Detect which cell encompasses the target text, then output its [X, Y] center coordinate. 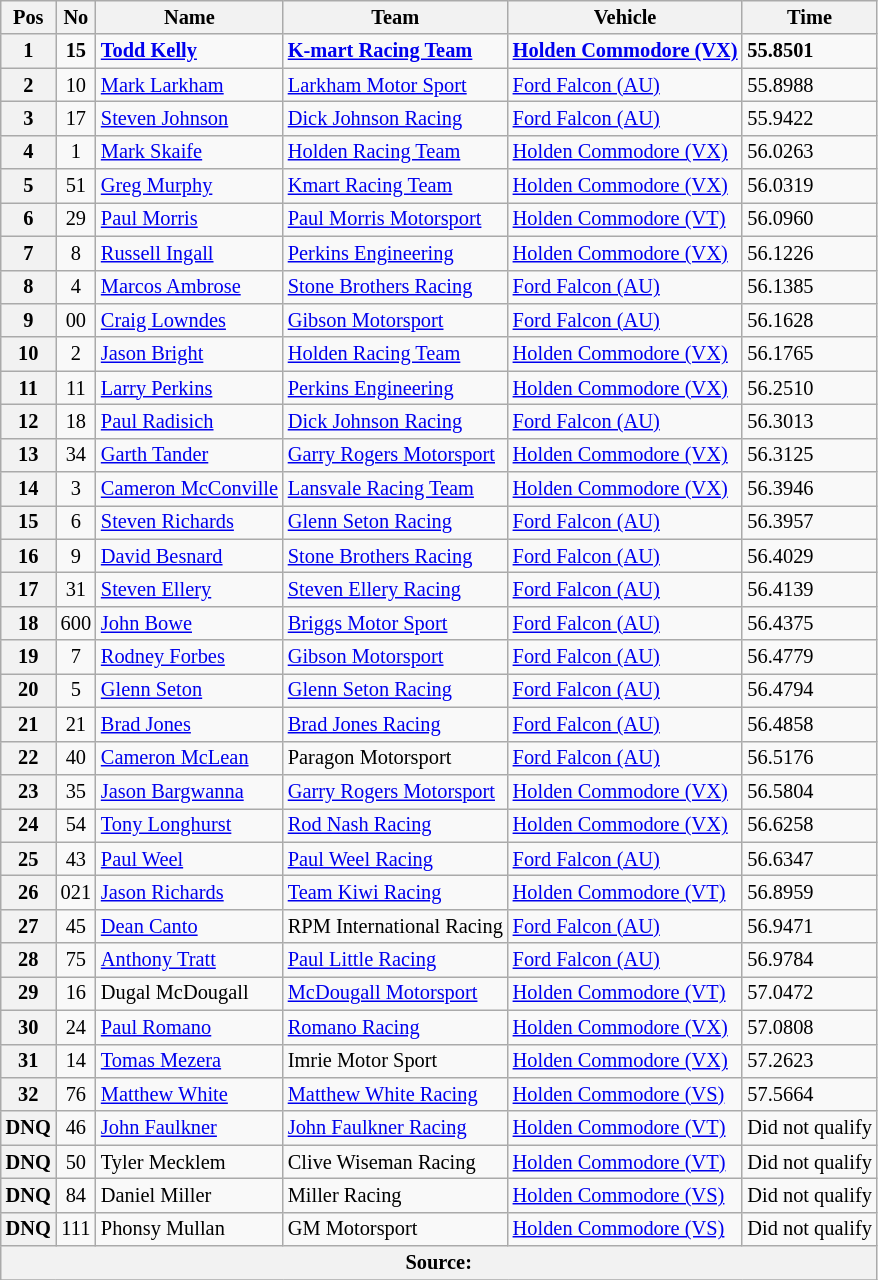
Jason Bargwanna [190, 791]
Kmart Racing Team [396, 186]
35 [76, 791]
56.1628 [809, 320]
56.4858 [809, 724]
Dugal McDougall [190, 993]
56.4139 [809, 589]
56.9784 [809, 960]
Paul Morris [190, 219]
51 [76, 186]
Mark Larkham [190, 85]
32 [28, 1094]
Phonsy Mullan [190, 1229]
55.9422 [809, 118]
56.3013 [809, 421]
111 [76, 1229]
25 [28, 859]
Rod Nash Racing [396, 825]
GM Motorsport [396, 1229]
Larkham Motor Sport [396, 85]
23 [28, 791]
Tony Longhurst [190, 825]
Imrie Motor Sport [396, 1061]
30 [28, 1027]
13 [28, 455]
Clive Wiseman Racing [396, 1162]
Pos [28, 17]
Cameron McLean [190, 758]
56.4375 [809, 623]
12 [28, 421]
Time [809, 17]
56.0319 [809, 186]
00 [76, 320]
Paul Little Racing [396, 960]
57.0472 [809, 993]
Mark Skaife [190, 152]
Cameron McConville [190, 489]
Romano Racing [396, 1027]
Steven Ellery [190, 589]
56.1765 [809, 354]
Vehicle [626, 17]
76 [76, 1094]
Paragon Motorsport [396, 758]
McDougall Motorsport [396, 993]
56.3957 [809, 522]
56.5176 [809, 758]
27 [28, 926]
Jason Richards [190, 892]
Team [396, 17]
Daniel Miller [190, 1195]
600 [76, 623]
20 [28, 690]
Russell Ingall [190, 253]
56.4794 [809, 690]
Matthew White Racing [396, 1094]
No [76, 17]
Steven Richards [190, 522]
Matthew White [190, 1094]
Larry Perkins [190, 388]
Todd Kelly [190, 51]
40 [76, 758]
Anthony Tratt [190, 960]
Craig Lowndes [190, 320]
57.0808 [809, 1027]
43 [76, 859]
Lansvale Racing Team [396, 489]
John Bowe [190, 623]
56.0263 [809, 152]
RPM International Racing [396, 926]
John Faulkner Racing [396, 1128]
Paul Weel Racing [396, 859]
45 [76, 926]
56.8959 [809, 892]
Tyler Mecklem [190, 1162]
021 [76, 892]
54 [76, 825]
Dean Canto [190, 926]
56.4029 [809, 556]
19 [28, 657]
Marcos Ambrose [190, 287]
22 [28, 758]
Team Kiwi Racing [396, 892]
28 [28, 960]
56.9471 [809, 926]
34 [76, 455]
56.4779 [809, 657]
55.8988 [809, 85]
75 [76, 960]
Steven Johnson [190, 118]
Paul Morris Motorsport [396, 219]
David Besnard [190, 556]
Brad Jones Racing [396, 724]
Tomas Mezera [190, 1061]
Briggs Motor Sport [396, 623]
56.6347 [809, 859]
Jason Bright [190, 354]
46 [76, 1128]
Glenn Seton [190, 690]
56.1226 [809, 253]
26 [28, 892]
K-mart Racing Team [396, 51]
Paul Radisich [190, 421]
Paul Romano [190, 1027]
84 [76, 1195]
Garth Tander [190, 455]
56.3125 [809, 455]
56.3946 [809, 489]
Miller Racing [396, 1195]
Steven Ellery Racing [396, 589]
57.5664 [809, 1094]
Greg Murphy [190, 186]
57.2623 [809, 1061]
Rodney Forbes [190, 657]
Source: [439, 1263]
56.6258 [809, 825]
56.2510 [809, 388]
56.5804 [809, 791]
56.1385 [809, 287]
55.8501 [809, 51]
50 [76, 1162]
Brad Jones [190, 724]
Name [190, 17]
John Faulkner [190, 1128]
Paul Weel [190, 859]
56.0960 [809, 219]
